Provide the [X, Y] coordinate of the cell's center where the given text is located.  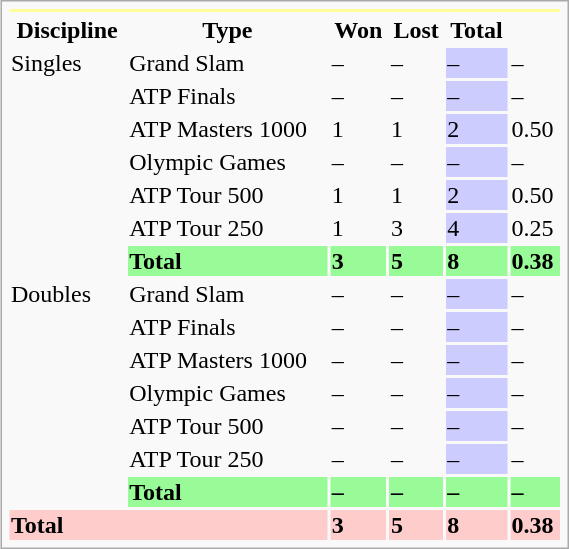
Singles [68, 162]
Lost [416, 30]
4 [476, 228]
Discipline [68, 30]
0.25 [535, 228]
Doubles [68, 393]
Won [358, 30]
Type [228, 30]
